Pinpoint the cell where the given text exists, returning its [X, Y] midpoint coordinate. 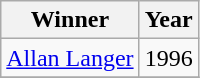
Winner [70, 20]
1996 [168, 58]
Year [168, 20]
Allan Langer [70, 58]
